Scan for the cell matching the given text and deliver its [x, y] coordinate at center. 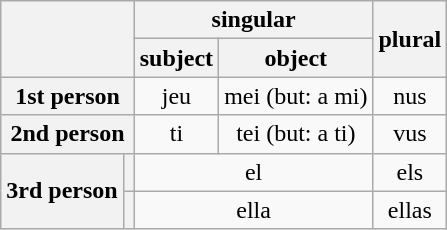
1st person [68, 96]
ti [176, 134]
mei (but: a mi) [296, 96]
3rd person [62, 191]
plural [410, 39]
singular [254, 20]
els [410, 172]
subject [176, 58]
tei (but: a ti) [296, 134]
object [296, 58]
nus [410, 96]
2nd person [68, 134]
ella [254, 210]
vus [410, 134]
jeu [176, 96]
ellas [410, 210]
el [254, 172]
